Pinpoint the cell where the given text exists, returning its [x, y] midpoint coordinate. 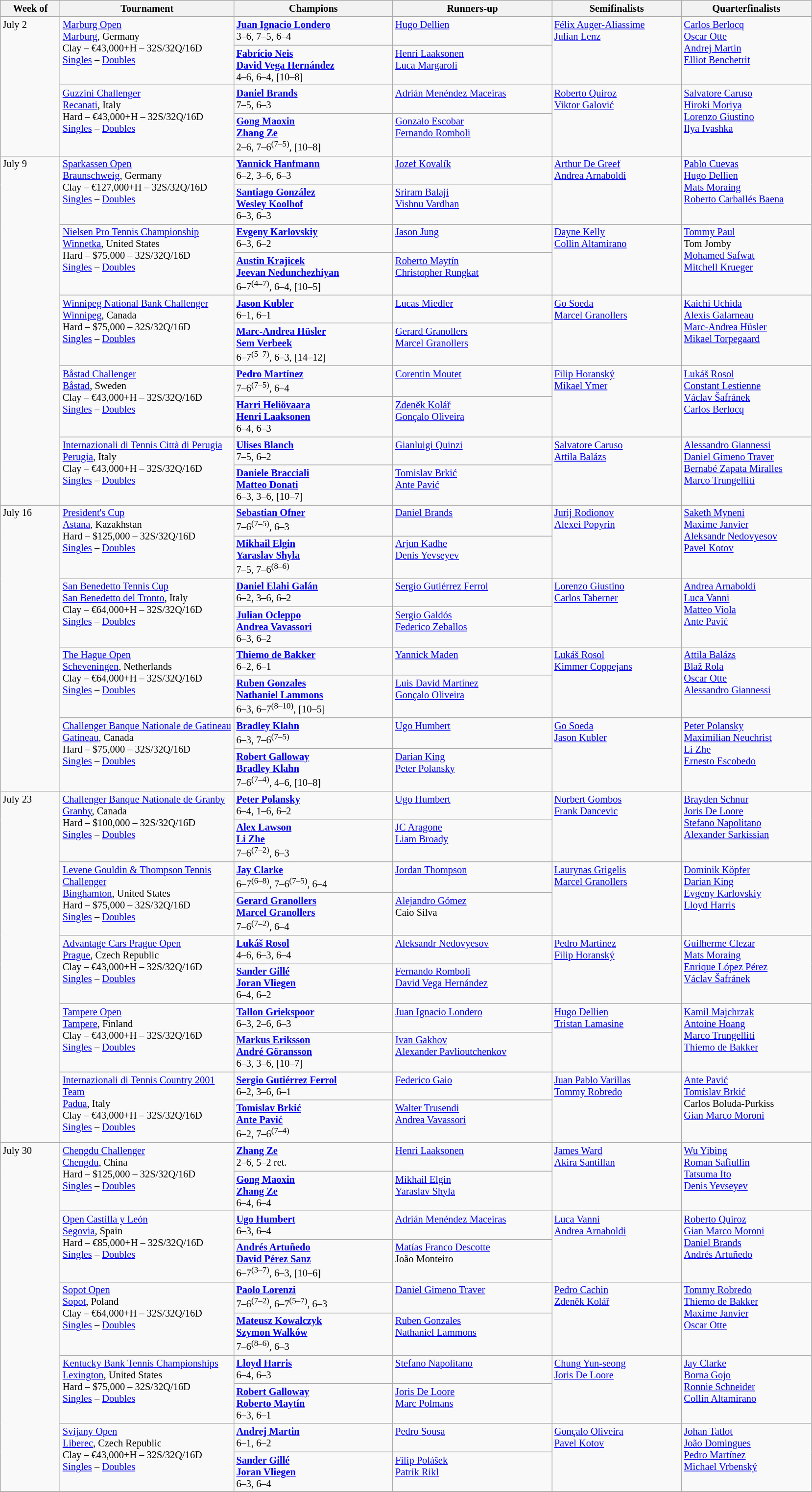
Tampere OpenTampere, Finland Clay – €43,000+H – 32S/32Q/16DSingles – Doubles [147, 1038]
Joris De Loore Marc Polmans [472, 1403]
Advantage Cars Prague OpenPrague, Czech Republic Clay – €43,000+H – 32S/32Q/16DSingles – Doubles [147, 969]
Sebastian Ofner7–6(7–5), 6–3 [313, 520]
JC Aragone Liam Broady [472, 841]
Ruben Gonzales Nathaniel Lammons [472, 1334]
Mateusz Kowalczyk Szymon Walków7–6(8–6), 6–3 [313, 1334]
Internazionali di Tennis Country 2001 TeamPadua, Italy Clay – €43,000+H – 32S/32Q/16DSingles – Doubles [147, 1107]
Mikhail Elgin Yaraslav Shyla7–5, 7–6(8–6) [313, 557]
Attila Balázs Blaž Rola Oscar Otte Alessandro Giannessi [746, 682]
Peter Polansky6–4, 1–6, 6–2 [313, 805]
San Benedetto Tennis CupSan Benedetto del Tronto, Italy Clay – €64,000+H – 32S/32Q/16DSingles – Doubles [147, 612]
Jordan Thompson [472, 877]
July 16 [30, 648]
July 9 [30, 330]
Sriram Balaji Vishnu Vardhan [472, 204]
Guzzini ChallengerRecanati, Italy Hard – €43,000+H – 32S/32Q/16DSingles – Doubles [147, 121]
Norbert Gombos Frank Dancevic [617, 826]
Båstad ChallengerBåstad, Sweden Clay – €43,000+H – 32S/32Q/16DSingles – Doubles [147, 401]
Dayne Kelly Collin Altamirano [617, 260]
Johan Tatlot João Domingues Pedro Martínez Michael Vrbenský [746, 1457]
Arthur De Greef Andrea Arnaboldi [617, 190]
Gerard Granollers Marcel Granollers7–6(7–2), 6–4 [313, 914]
Daniel Brands [472, 520]
Jurij Rodionov Alexei Popyrin [617, 541]
Filip Horanský Mikael Ymer [617, 401]
Andrea Arnaboldi Luca Vanni Matteo Viola Ante Pavić [746, 612]
Go Soeda Marcel Granollers [617, 330]
Open Castilla y LeónSegovia, Spain Hard – €85,000+H – 32S/32Q/16DSingles – Doubles [147, 1247]
Kamil Majchrzak Antoine Hoang Marco Trungelliti Thiemo de Bakker [746, 1038]
Gerard Granollers Marcel Granollers [472, 345]
July 2 [30, 86]
Gonzalo Escobar Fernando Romboli [472, 134]
Daniel Elahi Galán6–2, 3–6, 6–2 [313, 592]
Lukáš Rosol4–6, 6–3, 6–4 [313, 950]
Hugo Dellien Tristan Lamasine [617, 1038]
Champions [313, 8]
Semifinalists [617, 8]
Stefano Napolitano [472, 1370]
Sparkassen OpenBraunschweig, Germany Clay – €127,000+H – 32S/32Q/16DSingles – Doubles [147, 190]
Yannick Maden [472, 661]
Sergio Galdós Federico Zeballos [472, 627]
Mikhail Elgin Yaraslav Shyla [472, 1191]
Evgeny Karlovskiy6–3, 6–2 [313, 238]
Alessandro Giannessi Daniel Gimeno Traver Bernabé Zapata Miralles Marco Trungelliti [746, 470]
Paolo Lorenzi7–6(7–2), 6–7(5–7), 6–3 [313, 1297]
Salvatore Caruso Hiroki Moriya Lorenzo Giustino Ilya Ivashka [746, 121]
Andrej Martin6–1, 6–2 [313, 1438]
Runners-up [472, 8]
Aleksandr Nedovyesov [472, 950]
Roberto Maytín Christopher Rungkat [472, 273]
Marc-Andrea Hüsler Sem Verbeek6–7(5–7), 6–3, [14–12] [313, 345]
Jason Kubler6–1, 6–1 [313, 309]
Alejandro Gómez Caio Silva [472, 914]
Week of [30, 8]
Svijany OpenLiberec, Czech Republic Clay – €43,000+H – 32S/32Q/16DSingles – Doubles [147, 1457]
Ivan Gakhov Alexander Pavlioutchenkov [472, 1052]
Fabrício Neis David Vega Hernández4–6, 6–4, [10–8] [313, 65]
Go Soeda Jason Kubler [617, 754]
Juan Ignacio Londero3–6, 7–5, 6–4 [313, 31]
Alex Lawson Li Zhe7–6(7–2), 6–3 [313, 841]
Saketh Myneni Maxime Janvier Aleksandr Nedovyesov Pavel Kotov [746, 541]
Zdeněk Kolář Gonçalo Oliveira [472, 416]
Gianluigi Quinzi [472, 451]
Tommy Paul Tom Jomby Mohamed Safwat Mitchell Krueger [746, 260]
Wu Yibing Roman Safiullin Tatsuma Ito Denis Yevseyev [746, 1177]
Daniele Bracciali Matteo Donati6–3, 3–6, [10–7] [313, 485]
Sander Gillé Joran Vliegen6–4, 6–2 [313, 983]
Ruben Gonzales Nathaniel Lammons6–3, 6–7(8–10), [10–5] [313, 696]
Lukáš Rosol Constant Lestienne Václav Šafránek Carlos Berlocq [746, 401]
Ugo Humbert6–3, 6–4 [313, 1225]
Gong Maoxin Zhang Ze2–6, 7–6(7–5), [10–8] [313, 134]
Guilherme Clezar Mats Moraing Enrique López Pérez Václav Šafránek [746, 969]
Pedro Martínez Filip Horanský [617, 969]
Harri Heliövaara Henri Laaksonen6–4, 6–3 [313, 416]
Andrés Artuñedo David Pérez Sanz6–7(3–7), 6–3, [10–6] [313, 1260]
Challenger Banque Nationale de GranbyGranby, Canada Hard – $100,000 – 32S/32Q/16DSingles – Doubles [147, 826]
Sander Gillé Joran Vliegen6–3, 6–4 [313, 1472]
Sergio Gutiérrez Ferrol [472, 592]
Federico Gaio [472, 1086]
Juan Ignacio Londero [472, 1018]
Luis David Martínez Gonçalo Oliveira [472, 696]
Internazionali di Tennis Città di PerugiaPerugia, Italy Clay – €43,000+H – 32S/32Q/16DSingles – Doubles [147, 470]
Thiemo de Bakker6–2, 6–1 [313, 661]
Levene Gouldin & Thompson Tennis ChallengerBinghamton, United States Hard – $75,000 – 32S/32Q/16DSingles – Doubles [147, 899]
Daniel Gimeno Traver [472, 1297]
Jay Clarke Borna Gojo Ronnie Schneider Collin Altamirano [746, 1390]
Félix Auger-Aliassime Julian Lenz [617, 51]
Quarterfinalists [746, 8]
Lukáš Rosol Kimmer Coppejans [617, 682]
Tallon Griekspoor6–3, 2–6, 6–3 [313, 1018]
Lloyd Harris6–4, 6–3 [313, 1370]
Kaichi Uchida Alexis Galarneau Marc-Andrea Hüsler Mikael Torpegaard [746, 330]
Peter Polansky Maximilian Neuchrist Li Zhe Ernesto Escobedo [746, 754]
Winnipeg National Bank ChallengerWinnipeg, Canada Hard – $75,000 – 32S/32Q/16DSingles – Doubles [147, 330]
Pedro Martínez7–6(7–5), 6–4 [313, 381]
Yannick Hanfmann6–2, 3–6, 6–3 [313, 170]
Jason Jung [472, 238]
July 30 [30, 1317]
Zhang Ze2–6, 5–2 ret. [313, 1157]
Austin Krajicek Jeevan Nedunchezhiyan6–7(4–7), 6–4, [10–5] [313, 273]
Pedro Cachin Zdeněk Kolář [617, 1319]
Chengdu ChallengerChengdu, China Hard – $125,000 – 32S/32Q/16DSingles – Doubles [147, 1177]
Darian King Peter Polansky [472, 769]
Jozef Kovalík [472, 170]
July 23 [30, 967]
Sergio Gutiérrez Ferrol6–2, 3–6, 6–1 [313, 1086]
Carlos Berlocq Oscar Otte Andrej Martin Elliot Benchetrit [746, 51]
Sopot OpenSopot, Poland Clay – €64,000+H – 32S/32Q/16DSingles – Doubles [147, 1319]
Brayden Schnur Joris De Loore Stefano Napolitano Alexander Sarkissian [746, 826]
Walter Trusendi Andrea Vavassori [472, 1121]
Fernando Romboli David Vega Hernández [472, 983]
Santiago González Wesley Koolhof6–3, 6–3 [313, 204]
Corentin Moutet [472, 381]
Tomislav Brkić Ante Pavić [472, 485]
Henri Laaksonen Luca Margaroli [472, 65]
Luca Vanni Andrea Arnaboldi [617, 1247]
Julian Ocleppo Andrea Vavassori6–3, 6–2 [313, 627]
Salvatore Caruso Attila Balázs [617, 470]
Juan Pablo Varillas Tommy Robredo [617, 1107]
Bradley Klahn6–3, 7–6(7–5) [313, 733]
Ante Pavić Tomislav Brkić Carlos Boluda-Purkiss Gian Marco Moroni [746, 1107]
Hugo Dellien [472, 31]
James Ward Akira Santillan [617, 1177]
Chung Yun-seong Joris De Loore [617, 1390]
Tournament [147, 8]
Matías Franco Descotte João Monteiro [472, 1260]
Tommy Robredo Thiemo de Bakker Maxime Janvier Oscar Otte [746, 1319]
Gonçalo Oliveira Pavel Kotov [617, 1457]
Challenger Banque Nationale de GatineauGatineau, Canada Hard – $75,000 – 32S/32Q/16DSingles – Doubles [147, 754]
Tomislav Brkić Ante Pavić6–2, 7–6(7–4) [313, 1121]
Robert Galloway Bradley Klahn7–6(7–4), 4–6, [10–8] [313, 769]
Laurynas Grigelis Marcel Granollers [617, 899]
President's CupAstana, Kazakhstan Hard – $125,000 – 32S/32Q/16DSingles – Doubles [147, 541]
Lucas Miedler [472, 309]
Ulises Blanch7–5, 6–2 [313, 451]
Daniel Brands7–5, 6–3 [313, 99]
The Hague OpenScheveningen, Netherlands Clay – €64,000+H – 32S/32Q/16DSingles – Doubles [147, 682]
Roberto Quiroz Viktor Galović [617, 121]
Lorenzo Giustino Carlos Taberner [617, 612]
Dominik Köpfer Darian King Evgeny Karlovskiy Lloyd Harris [746, 899]
Robert Galloway Roberto Maytín6–3, 6–1 [313, 1403]
Nielsen Pro Tennis ChampionshipWinnetka, United States Hard – $75,000 – 32S/32Q/16DSingles – Doubles [147, 260]
Jay Clarke6–7(6–8), 7–6(7–5), 6–4 [313, 877]
Pedro Sousa [472, 1438]
Pablo Cuevas Hugo Dellien Mats Moraing Roberto Carballés Baena [746, 190]
Gong Maoxin Zhang Ze6–4, 6–4 [313, 1191]
Filip Polášek Patrik Rikl [472, 1472]
Kentucky Bank Tennis ChampionshipsLexington, United States Hard – $75,000 – 32S/32Q/16DSingles – Doubles [147, 1390]
Markus Eriksson André Göransson6–3, 3–6, [10–7] [313, 1052]
Henri Laaksonen [472, 1157]
Roberto Quiroz Gian Marco Moroni Daniel Brands Andrés Artuñedo [746, 1247]
Arjun Kadhe Denis Yevseyev [472, 557]
Marburg OpenMarburg, Germany Clay – €43,000+H – 32S/32Q/16DSingles – Doubles [147, 51]
